Output the (x, y) coordinate of the center of the cell containing the given text.  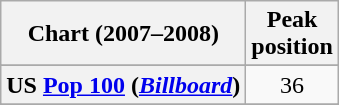
US Pop 100 (Billboard) (124, 85)
Chart (2007–2008) (124, 34)
Peakposition (292, 34)
36 (292, 85)
